Identify which cell holds the provided text, then report its [X, Y] central coordinate. 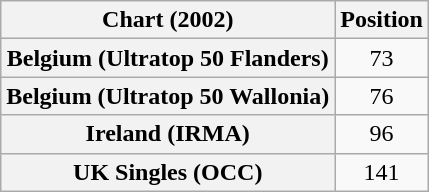
76 [382, 96]
141 [382, 172]
Chart (2002) [168, 20]
73 [382, 58]
96 [382, 134]
Belgium (Ultratop 50 Wallonia) [168, 96]
Belgium (Ultratop 50 Flanders) [168, 58]
Position [382, 20]
UK Singles (OCC) [168, 172]
Ireland (IRMA) [168, 134]
